From the cell containing the given text, extract its center point as (x, y) coordinate. 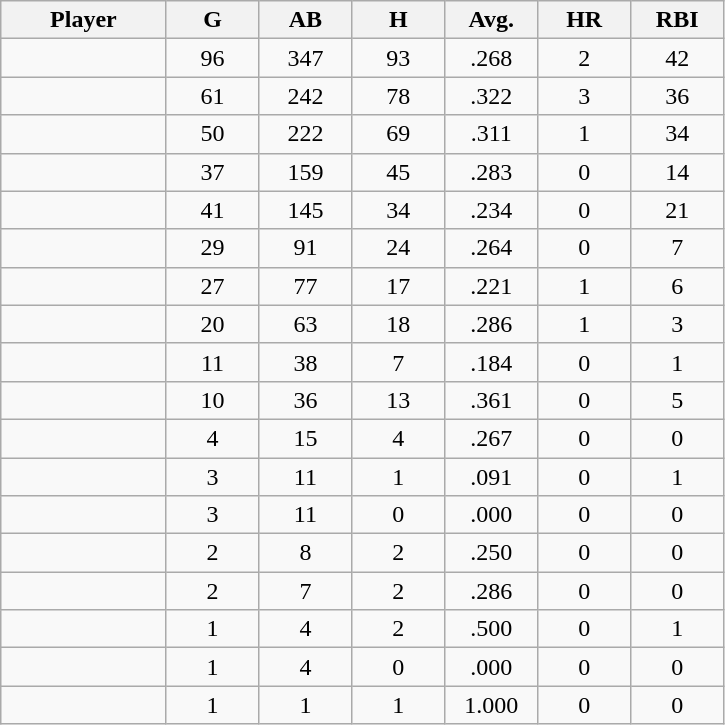
27 (212, 286)
.283 (492, 172)
.361 (492, 400)
13 (398, 400)
H (398, 20)
Avg. (492, 20)
6 (678, 286)
42 (678, 58)
38 (306, 362)
.267 (492, 438)
.500 (492, 629)
50 (212, 134)
41 (212, 210)
.184 (492, 362)
.234 (492, 210)
77 (306, 286)
91 (306, 248)
222 (306, 134)
145 (306, 210)
242 (306, 96)
96 (212, 58)
.264 (492, 248)
G (212, 20)
37 (212, 172)
159 (306, 172)
.322 (492, 96)
8 (306, 553)
45 (398, 172)
5 (678, 400)
AB (306, 20)
.268 (492, 58)
RBI (678, 20)
20 (212, 324)
93 (398, 58)
24 (398, 248)
61 (212, 96)
.221 (492, 286)
21 (678, 210)
10 (212, 400)
.250 (492, 553)
Player (84, 20)
29 (212, 248)
69 (398, 134)
78 (398, 96)
63 (306, 324)
15 (306, 438)
.091 (492, 477)
18 (398, 324)
1.000 (492, 705)
.311 (492, 134)
347 (306, 58)
14 (678, 172)
HR (584, 20)
17 (398, 286)
